For the text-containing cell, return its midpoint in (x, y) coordinate format. 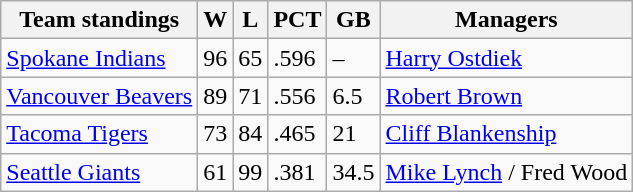
34.5 (354, 172)
99 (250, 172)
– (354, 58)
96 (216, 58)
73 (216, 134)
GB (354, 20)
.381 (298, 172)
Robert Brown (506, 96)
71 (250, 96)
Harry Ostdiek (506, 58)
Cliff Blankenship (506, 134)
Mike Lynch / Fred Wood (506, 172)
65 (250, 58)
6.5 (354, 96)
Seattle Giants (100, 172)
Team standings (100, 20)
.556 (298, 96)
W (216, 20)
89 (216, 96)
Vancouver Beavers (100, 96)
Spokane Indians (100, 58)
L (250, 20)
Tacoma Tigers (100, 134)
.596 (298, 58)
.465 (298, 134)
Managers (506, 20)
61 (216, 172)
84 (250, 134)
21 (354, 134)
PCT (298, 20)
